Detect which cell encompasses the target text, then output its (X, Y) center coordinate. 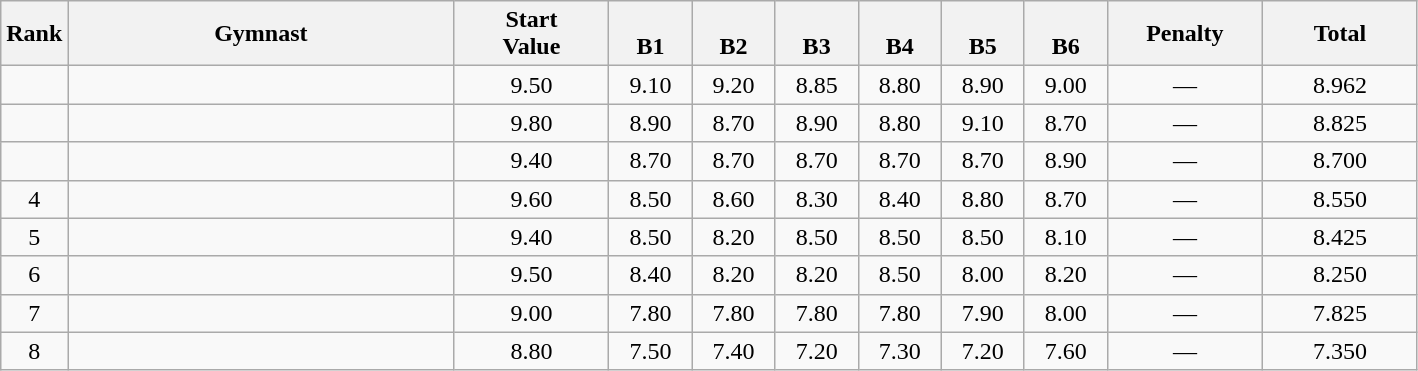
Gymnast (261, 34)
7.90 (982, 313)
7 (34, 313)
9.60 (532, 199)
8.250 (1340, 275)
B5 (982, 34)
B3 (816, 34)
8 (34, 351)
7.350 (1340, 351)
6 (34, 275)
4 (34, 199)
8.700 (1340, 161)
9.80 (532, 123)
5 (34, 237)
B2 (734, 34)
B4 (900, 34)
8.550 (1340, 199)
8.60 (734, 199)
7.825 (1340, 313)
Total (1340, 34)
Penalty (1184, 34)
8.425 (1340, 237)
7.60 (1066, 351)
8.10 (1066, 237)
9.20 (734, 85)
8.825 (1340, 123)
8.85 (816, 85)
B6 (1066, 34)
B1 (650, 34)
Rank (34, 34)
7.30 (900, 351)
8.30 (816, 199)
8.962 (1340, 85)
7.50 (650, 351)
7.40 (734, 351)
StartValue (532, 34)
